Return (x, y) of the center of cell containing provided text 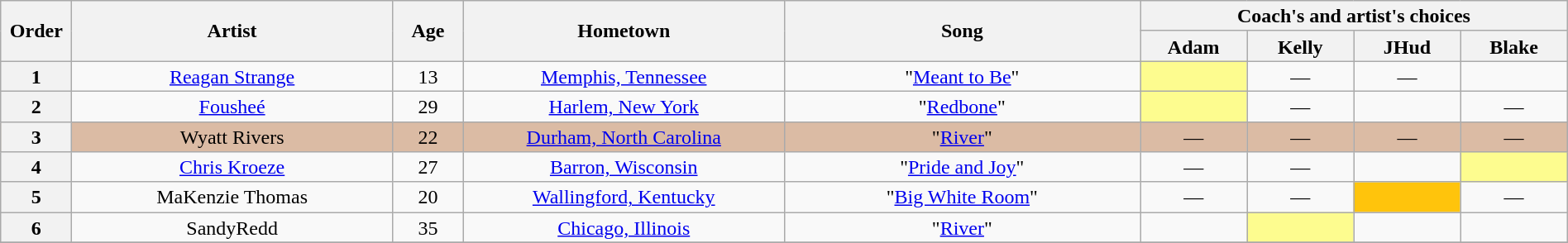
Reagan Strange (232, 76)
Coach's and artist's choices (1355, 17)
Fousheé (232, 106)
1 (36, 76)
Order (36, 31)
"Pride and Joy" (963, 167)
27 (428, 167)
2 (36, 106)
MaKenzie Thomas (232, 197)
Durham, North Carolina (624, 137)
"Redbone" (963, 106)
"Big White Room" (963, 197)
Age (428, 31)
Song (963, 31)
35 (428, 228)
Hometown (624, 31)
SandyRedd (232, 228)
Kelly (1300, 46)
13 (428, 76)
Artist (232, 31)
5 (36, 197)
Barron, Wisconsin (624, 167)
20 (428, 197)
Harlem, New York (624, 106)
Wallingford, Kentucky (624, 197)
6 (36, 228)
Chris Kroeze (232, 167)
Blake (1513, 46)
Wyatt Rivers (232, 137)
29 (428, 106)
22 (428, 137)
"Meant to Be" (963, 76)
Memphis, Tennessee (624, 76)
4 (36, 167)
Adam (1194, 46)
3 (36, 137)
JHud (1408, 46)
Chicago, Illinois (624, 228)
